For the text-containing cell, return its midpoint in [X, Y] coordinate format. 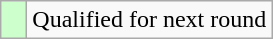
Qualified for next round [150, 20]
